Locate the cell with the specified text and output its (X, Y) center coordinate. 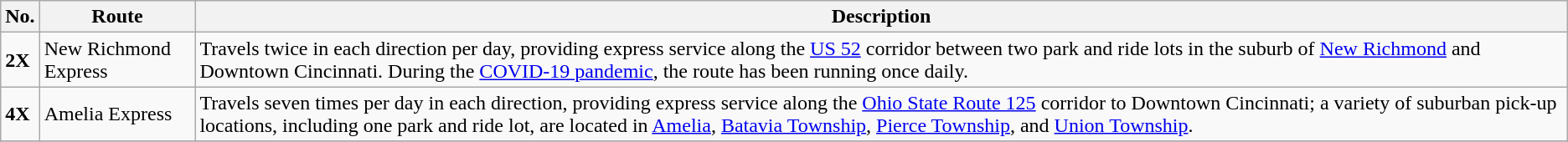
2X (20, 60)
4X (20, 114)
Route (117, 17)
Description (881, 17)
No. (20, 17)
Amelia Express (117, 114)
New Richmond Express (117, 60)
